Pinpoint the cell where the given text exists, returning its [x, y] midpoint coordinate. 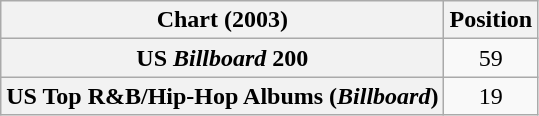
Chart (2003) [222, 20]
US Top R&B/Hip-Hop Albums (Billboard) [222, 96]
19 [491, 96]
US Billboard 200 [222, 58]
59 [491, 58]
Position [491, 20]
